Scan for the cell matching the given text and deliver its (x, y) coordinate at center. 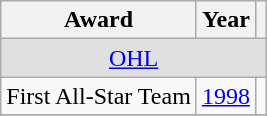
Year (226, 20)
1998 (226, 96)
First All-Star Team (99, 96)
OHL (134, 58)
Award (99, 20)
